Search for the cell housing the specified text and yield its (x, y) center coordinate. 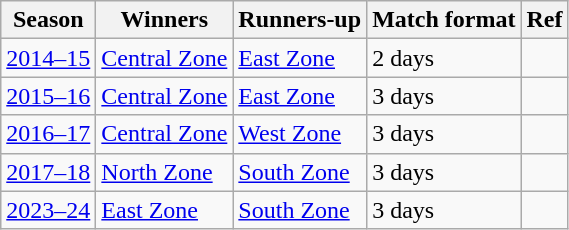
North Zone (164, 172)
Ref (544, 20)
2023–24 (48, 210)
2 days (444, 58)
Runners-up (300, 20)
2015–16 (48, 96)
2017–18 (48, 172)
Winners (164, 20)
West Zone (300, 134)
2014–15 (48, 58)
2016–17 (48, 134)
Match format (444, 20)
Season (48, 20)
